Pinpoint the cell where the given text exists, returning its [x, y] midpoint coordinate. 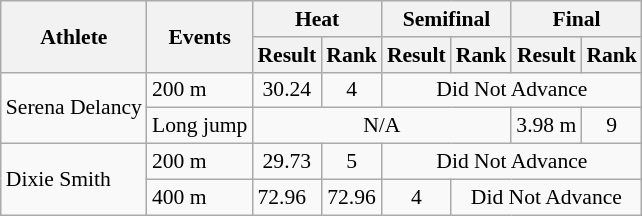
Semifinal [446, 19]
N/A [382, 126]
Serena Delancy [74, 108]
Final [576, 19]
3.98 m [546, 126]
Events [200, 36]
9 [612, 126]
29.73 [286, 162]
Athlete [74, 36]
Long jump [200, 126]
30.24 [286, 90]
5 [352, 162]
Heat [316, 19]
400 m [200, 197]
Dixie Smith [74, 180]
